Scan for the cell matching the given text and deliver its (x, y) coordinate at center. 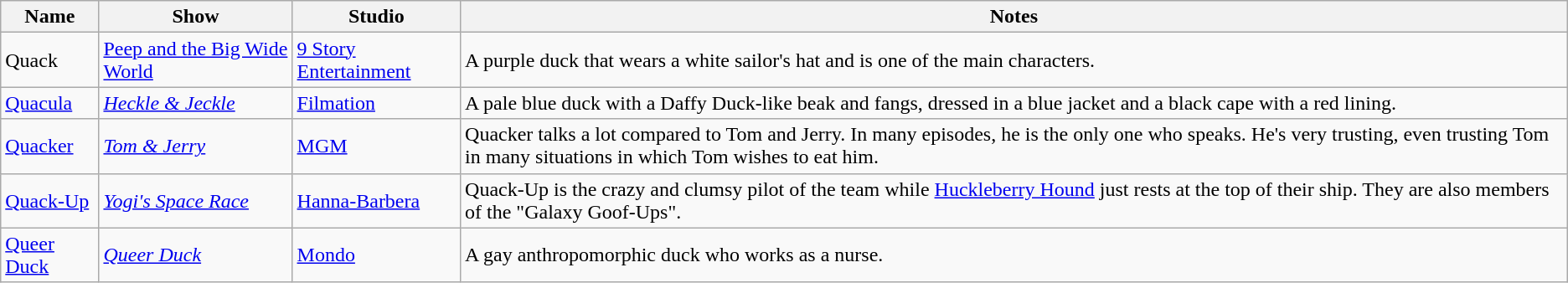
Notes (1014, 17)
Quack (50, 60)
Name (50, 17)
Quacker (50, 146)
Yogi's Space Race (196, 201)
Heckle & Jeckle (196, 103)
A pale blue duck with a Daffy Duck-like beak and fangs, dressed in a blue jacket and a black cape with a red lining. (1014, 103)
A purple duck that wears a white sailor's hat and is one of the main characters. (1014, 60)
Mondo (376, 255)
MGM (376, 146)
A gay anthropomorphic duck who works as a nurse. (1014, 255)
9 Story Entertainment (376, 60)
Studio (376, 17)
Hanna-Barbera (376, 201)
Tom & Jerry (196, 146)
Peep and the Big Wide World (196, 60)
Quack-Up (50, 201)
Quacula (50, 103)
Show (196, 17)
Filmation (376, 103)
